Pinpoint the cell where the given text exists, returning its (x, y) midpoint coordinate. 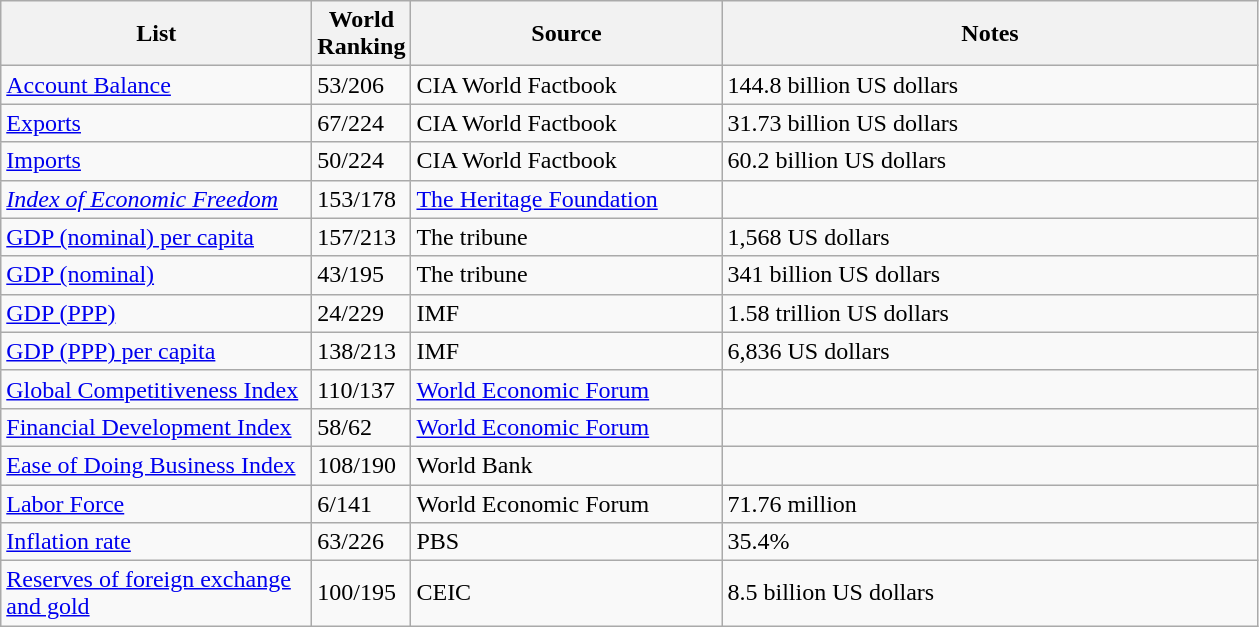
Inflation rate (156, 542)
341 billion US dollars (990, 275)
World Bank (566, 465)
Ease of Doing Business Index (156, 465)
144.8 billion US dollars (990, 85)
1.58 trillion US dollars (990, 313)
Exports (156, 123)
GDP (PPP) (156, 313)
138/213 (362, 351)
43/195 (362, 275)
157/213 (362, 237)
31.73 billion US dollars (990, 123)
67/224 (362, 123)
Global Competitiveness Index (156, 389)
Account Balance (156, 85)
108/190 (362, 465)
58/62 (362, 427)
Source (566, 34)
6/141 (362, 503)
Imports (156, 161)
Labor Force (156, 503)
Financial Development Index (156, 427)
PBS (566, 542)
World Ranking (362, 34)
GDP (nominal) (156, 275)
100/195 (362, 594)
153/178 (362, 199)
24/229 (362, 313)
Index of Economic Freedom (156, 199)
Notes (990, 34)
53/206 (362, 85)
60.2 billion US dollars (990, 161)
6,836 US dollars (990, 351)
The Heritage Foundation (566, 199)
35.4% (990, 542)
63/226 (362, 542)
Reserves of foreign exchange and gold (156, 594)
1,568 US dollars (990, 237)
GDP (PPP) per capita (156, 351)
71.76 million (990, 503)
50/224 (362, 161)
110/137 (362, 389)
8.5 billion US dollars (990, 594)
List (156, 34)
GDP (nominal) per capita (156, 237)
CEIC (566, 594)
